For the text-containing cell, return its midpoint in [X, Y] coordinate format. 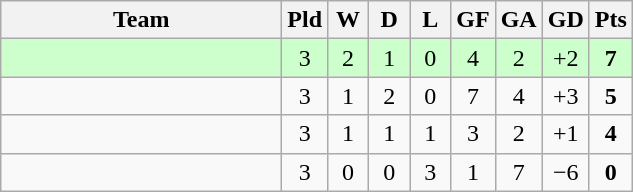
L [430, 20]
+1 [566, 134]
5 [610, 96]
Pld [305, 20]
+3 [566, 96]
GF [473, 20]
Pts [610, 20]
Team [142, 20]
W [348, 20]
GA [518, 20]
+2 [566, 58]
GD [566, 20]
D [390, 20]
−6 [566, 172]
